Output the (x, y) coordinate of the center of the cell containing the given text.  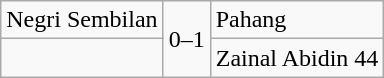
Pahang (297, 20)
Negri Sembilan (82, 20)
Zainal Abidin 44 (297, 58)
0–1 (186, 39)
